Extract the [X, Y] coordinate from the center of the cell holding the provided text.  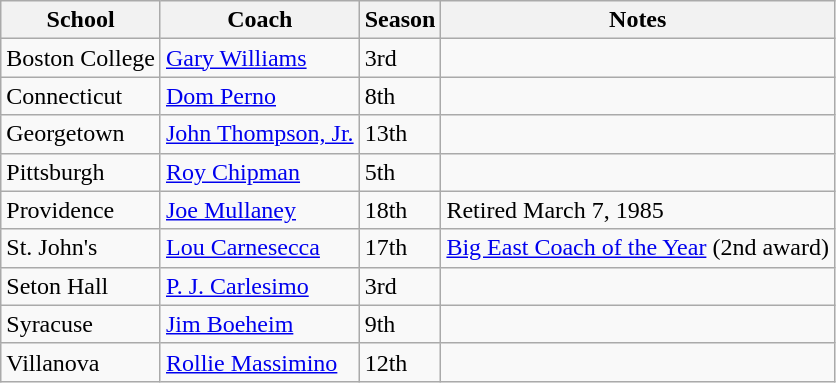
Pittsburgh [81, 172]
John Thompson, Jr. [260, 134]
Villanova [81, 362]
Gary Williams [260, 58]
St. John's [81, 248]
Syracuse [81, 324]
P. J. Carlesimo [260, 286]
Season [400, 20]
Roy Chipman [260, 172]
School [81, 20]
17th [400, 248]
Connecticut [81, 96]
12th [400, 362]
Seton Hall [81, 286]
Boston College [81, 58]
Lou Carnesecca [260, 248]
Notes [638, 20]
9th [400, 324]
Big East Coach of the Year (2nd award) [638, 248]
Joe Mullaney [260, 210]
Georgetown [81, 134]
8th [400, 96]
Retired March 7, 1985 [638, 210]
Dom Perno [260, 96]
Jim Boeheim [260, 324]
13th [400, 134]
Rollie Massimino [260, 362]
18th [400, 210]
Coach [260, 20]
Providence [81, 210]
5th [400, 172]
